Extract the [x, y] coordinate from the center of the cell holding the provided text.  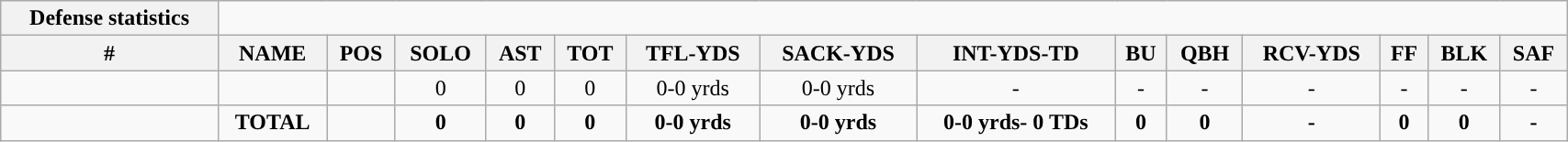
SACK-YDS [838, 53]
QBH [1204, 53]
# [110, 53]
Defense statistics [110, 18]
NAME [272, 53]
RCV-YDS [1312, 53]
0-0 yrds- 0 TDs [1016, 123]
BLK [1464, 53]
TOTAL [272, 123]
FF [1404, 53]
SAF [1533, 53]
BU [1141, 53]
AST [520, 53]
TOT [590, 53]
POS [361, 53]
INT-YDS-TD [1016, 53]
SOLO [441, 53]
TFL-YDS [693, 53]
